Detect which cell encompasses the target text, then output its [X, Y] center coordinate. 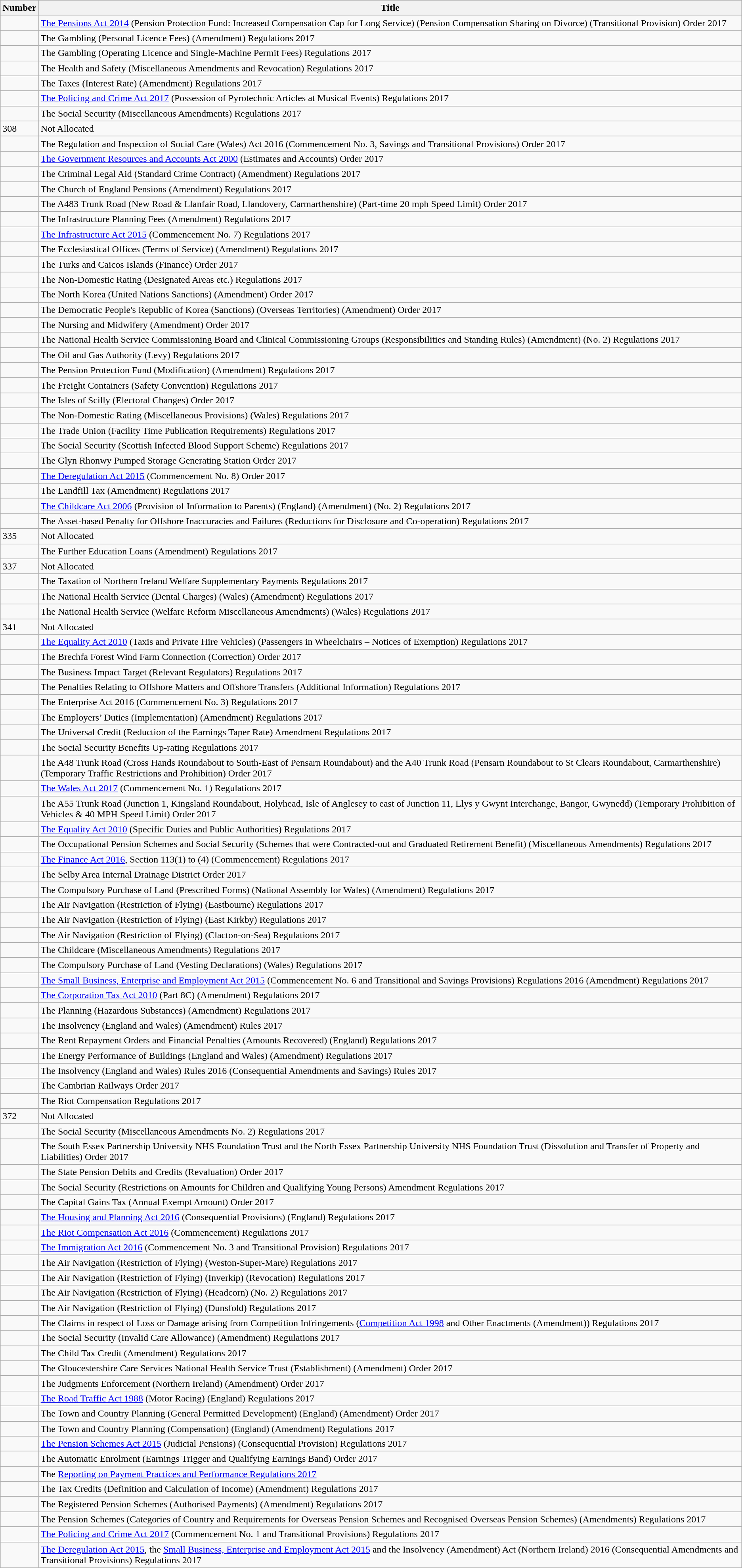
The Air Navigation (Restriction of Flying) (Inverkip) (Revocation) Regulations 2017 [390, 1278]
The Insolvency (England and Wales) Rules 2016 (Consequential Amendments and Savings) Rules 2017 [390, 1071]
337 [19, 566]
The Pension Schemes Act 2015 (Judicial Pensions) (Consequential Provision) Regulations 2017 [390, 1444]
The Childcare (Miscellaneous Amendments) Regulations 2017 [390, 950]
The Corporation Tax Act 2010 (Part 8C) (Amendment) Regulations 2017 [390, 995]
The Taxes (Interest Rate) (Amendment) Regulations 2017 [390, 83]
Number [19, 8]
The Deregulation Act 2015 (Commencement No. 8) Order 2017 [390, 476]
The Social Security (Invalid Care Allowance) (Amendment) Regulations 2017 [390, 1338]
The Cambrian Railways Order 2017 [390, 1086]
The Trade Union (Facility Time Publication Requirements) Regulations 2017 [390, 430]
The Policing and Crime Act 2017 (Commencement No. 1 and Transitional Provisions) Regulations 2017 [390, 1534]
The Regulation and Inspection of Social Care (Wales) Act 2016 (Commencement No. 3, Savings and Transitional Provisions) Order 2017 [390, 144]
The National Health Service (Welfare Reform Miscellaneous Amendments) (Wales) Regulations 2017 [390, 611]
The Social Security Benefits Up-rating Regulations 2017 [390, 748]
The Infrastructure Act 2015 (Commencement No. 7) Regulations 2017 [390, 234]
The Equality Act 2010 (Specific Duties and Public Authorities) Regulations 2017 [390, 829]
The Automatic Enrolment (Earnings Trigger and Qualifying Earnings Band) Order 2017 [390, 1459]
The Ecclesiastical Offices (Terms of Service) (Amendment) Regulations 2017 [390, 249]
The Gambling (Operating Licence and Single-Machine Permit Fees) Regulations 2017 [390, 53]
The Universal Credit (Reduction of the Earnings Taper Rate) Amendment Regulations 2017 [390, 732]
The Insolvency (England and Wales) (Amendment) Rules 2017 [390, 1026]
The Isles of Scilly (Electoral Changes) Order 2017 [390, 400]
308 [19, 128]
The Compulsory Purchase of Land (Vesting Declarations) (Wales) Regulations 2017 [390, 965]
The Immigration Act 2016 (Commencement No. 3 and Transitional Provision) Regulations 2017 [390, 1248]
The State Pension Debits and Credits (Revaluation) Order 2017 [390, 1172]
The Air Navigation (Restriction of Flying) (East Kirkby) Regulations 2017 [390, 920]
The Criminal Legal Aid (Standard Crime Contract) (Amendment) Regulations 2017 [390, 174]
The A483 Trunk Road (New Road & Llanfair Road, Llandovery, Carmarthenshire) (Part-time 20 mph Speed Limit) Order 2017 [390, 204]
The Finance Act 2016, Section 113(1) to (4) (Commencement) Regulations 2017 [390, 859]
The Tax Credits (Definition and Calculation of Income) (Amendment) Regulations 2017 [390, 1489]
The Riot Compensation Act 2016 (Commencement) Regulations 2017 [390, 1233]
The Freight Containers (Safety Convention) Regulations 2017 [390, 385]
The Infrastructure Planning Fees (Amendment) Regulations 2017 [390, 219]
The Social Security (Restrictions on Amounts for Children and Qualifying Young Persons) Amendment Regulations 2017 [390, 1187]
The Enterprise Act 2016 (Commencement No. 3) Regulations 2017 [390, 702]
The Rent Repayment Orders and Financial Penalties (Amounts Recovered) (England) Regulations 2017 [390, 1041]
The Further Education Loans (Amendment) Regulations 2017 [390, 551]
The Wales Act 2017 (Commencement No. 1) Regulations 2017 [390, 788]
The Air Navigation (Restriction of Flying) (Headcorn) (No. 2) Regulations 2017 [390, 1293]
The Asset-based Penalty for Offshore Inaccuracies and Failures (Reductions for Disclosure and Co-operation) Regulations 2017 [390, 521]
The Gloucestershire Care Services National Health Service Trust (Establishment) (Amendment) Order 2017 [390, 1368]
The Air Navigation (Restriction of Flying) (Eastbourne) Regulations 2017 [390, 905]
The Capital Gains Tax (Annual Exempt Amount) Order 2017 [390, 1202]
The Riot Compensation Regulations 2017 [390, 1101]
The Childcare Act 2006 (Provision of Information to Parents) (England) (Amendment) (No. 2) Regulations 2017 [390, 506]
The Housing and Planning Act 2016 (Consequential Provisions) (England) Regulations 2017 [390, 1217]
The Government Resources and Accounts Act 2000 (Estimates and Accounts) Order 2017 [390, 159]
The Town and Country Planning (Compensation) (England) (Amendment) Regulations 2017 [390, 1429]
The Air Navigation (Restriction of Flying) (Dunsfold) Regulations 2017 [390, 1308]
341 [19, 627]
372 [19, 1116]
The Taxation of Northern Ireland Welfare Supplementary Payments Regulations 2017 [390, 581]
The Glyn Rhonwy Pumped Storage Generating Station Order 2017 [390, 461]
Title [390, 8]
The North Korea (United Nations Sanctions) (Amendment) Order 2017 [390, 295]
The Air Navigation (Restriction of Flying) (Clacton-on-Sea) Regulations 2017 [390, 935]
The Employers’ Duties (Implementation) (Amendment) Regulations 2017 [390, 717]
The Gambling (Personal Licence Fees) (Amendment) Regulations 2017 [390, 38]
The Penalties Relating to Offshore Matters and Offshore Transfers (Additional Information) Regulations 2017 [390, 687]
The Oil and Gas Authority (Levy) Regulations 2017 [390, 355]
The Church of England Pensions (Amendment) Regulations 2017 [390, 189]
The Reporting on Payment Practices and Performance Regulations 2017 [390, 1474]
The Registered Pension Schemes (Authorised Payments) (Amendment) Regulations 2017 [390, 1504]
The Social Security (Scottish Infected Blood Support Scheme) Regulations 2017 [390, 446]
335 [19, 536]
The Democratic People's Republic of Korea (Sanctions) (Overseas Territories) (Amendment) Order 2017 [390, 310]
The Social Security (Miscellaneous Amendments No. 2) Regulations 2017 [390, 1131]
The Energy Performance of Buildings (England and Wales) (Amendment) Regulations 2017 [390, 1056]
The Planning (Hazardous Substances) (Amendment) Regulations 2017 [390, 1010]
The Social Security (Miscellaneous Amendments) Regulations 2017 [390, 113]
The Pension Protection Fund (Modification) (Amendment) Regulations 2017 [390, 370]
The Business Impact Target (Relevant Regulators) Regulations 2017 [390, 672]
The Road Traffic Act 1988 (Motor Racing) (England) Regulations 2017 [390, 1398]
The Selby Area Internal Drainage District Order 2017 [390, 874]
The Brechfa Forest Wind Farm Connection (Correction) Order 2017 [390, 657]
The Equality Act 2010 (Taxis and Private Hire Vehicles) (Passengers in Wheelchairs – Notices of Exemption) Regulations 2017 [390, 642]
The Air Navigation (Restriction of Flying) (Weston-Super-Mare) Regulations 2017 [390, 1263]
The Nursing and Midwifery (Amendment) Order 2017 [390, 325]
The Landfill Tax (Amendment) Regulations 2017 [390, 491]
The Non-Domestic Rating (Designated Areas etc.) Regulations 2017 [390, 280]
The Town and Country Planning (General Permitted Development) (England) (Amendment) Order 2017 [390, 1413]
The Turks and Caicos Islands (Finance) Order 2017 [390, 265]
The Judgments Enforcement (Northern Ireland) (Amendment) Order 2017 [390, 1383]
The Child Tax Credit (Amendment) Regulations 2017 [390, 1353]
The Health and Safety (Miscellaneous Amendments and Revocation) Regulations 2017 [390, 68]
The National Health Service (Dental Charges) (Wales) (Amendment) Regulations 2017 [390, 596]
The Compulsory Purchase of Land (Prescribed Forms) (National Assembly for Wales) (Amendment) Regulations 2017 [390, 889]
The Non-Domestic Rating (Miscellaneous Provisions) (Wales) Regulations 2017 [390, 415]
The Policing and Crime Act 2017 (Possession of Pyrotechnic Articles at Musical Events) Regulations 2017 [390, 98]
